Pinpoint the cell where the given text exists, returning its (X, Y) midpoint coordinate. 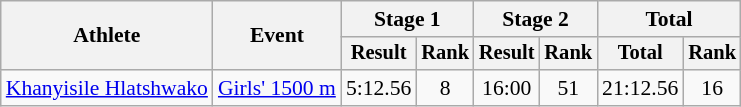
8 (445, 88)
Event (277, 36)
Girls' 1500 m (277, 88)
16 (712, 88)
5:12.56 (378, 88)
Athlete (107, 36)
21:12.56 (640, 88)
51 (568, 88)
Stage 1 (408, 19)
Khanyisile Hlatshwako (107, 88)
Stage 2 (536, 19)
16:00 (507, 88)
